Locate the cell with the specified text and output its [x, y] center coordinate. 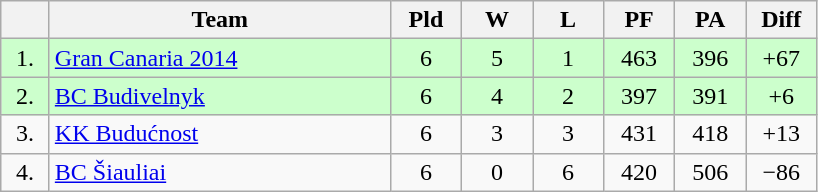
Team [220, 20]
L [568, 20]
3. [26, 134]
KK Budućnost [220, 134]
506 [710, 172]
391 [710, 96]
5 [496, 58]
+67 [782, 58]
Diff [782, 20]
397 [640, 96]
4. [26, 172]
0 [496, 172]
−86 [782, 172]
2. [26, 96]
+6 [782, 96]
BC Šiauliai [220, 172]
1. [26, 58]
PF [640, 20]
BC Budivelnyk [220, 96]
418 [710, 134]
420 [640, 172]
4 [496, 96]
W [496, 20]
Pld [426, 20]
1 [568, 58]
PA [710, 20]
+13 [782, 134]
2 [568, 96]
431 [640, 134]
463 [640, 58]
396 [710, 58]
Gran Canaria 2014 [220, 58]
